Scan for the cell matching the given text and deliver its (x, y) coordinate at center. 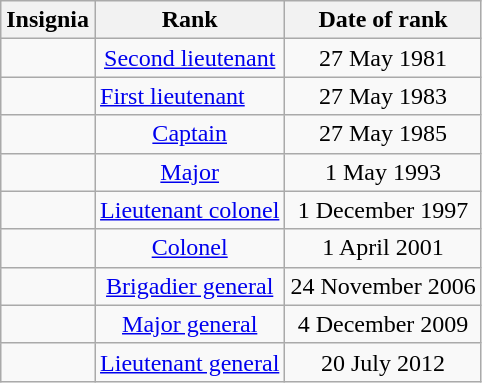
First lieutenant (190, 96)
27 May 1981 (383, 58)
Brigadier general (190, 286)
Rank (190, 20)
Lieutenant general (190, 362)
24 November 2006 (383, 286)
1 December 1997 (383, 210)
Insignia (48, 20)
27 May 1983 (383, 96)
Captain (190, 134)
1 May 1993 (383, 172)
Date of rank (383, 20)
Colonel (190, 248)
20 July 2012 (383, 362)
Major (190, 172)
1 April 2001 (383, 248)
Second lieutenant (190, 58)
27 May 1985 (383, 134)
Major general (190, 324)
Lieutenant colonel (190, 210)
4 December 2009 (383, 324)
